Capture the cell that displays the provided text and extract its (x, y) central coordinate. 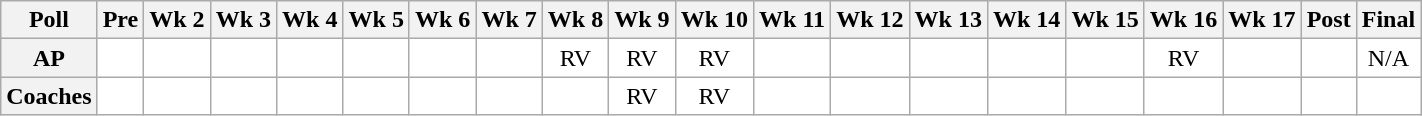
Wk 10 (714, 20)
AP (49, 58)
Pre (120, 20)
Wk 2 (177, 20)
Wk 17 (1262, 20)
Wk 8 (575, 20)
N/A (1388, 58)
Wk 14 (1026, 20)
Wk 12 (870, 20)
Final (1388, 20)
Wk 9 (642, 20)
Post (1328, 20)
Wk 13 (948, 20)
Wk 3 (243, 20)
Wk 4 (310, 20)
Coaches (49, 96)
Wk 7 (509, 20)
Wk 6 (442, 20)
Wk 16 (1183, 20)
Wk 5 (376, 20)
Wk 15 (1105, 20)
Wk 11 (792, 20)
Poll (49, 20)
